Detect which cell encompasses the target text, then output its (x, y) center coordinate. 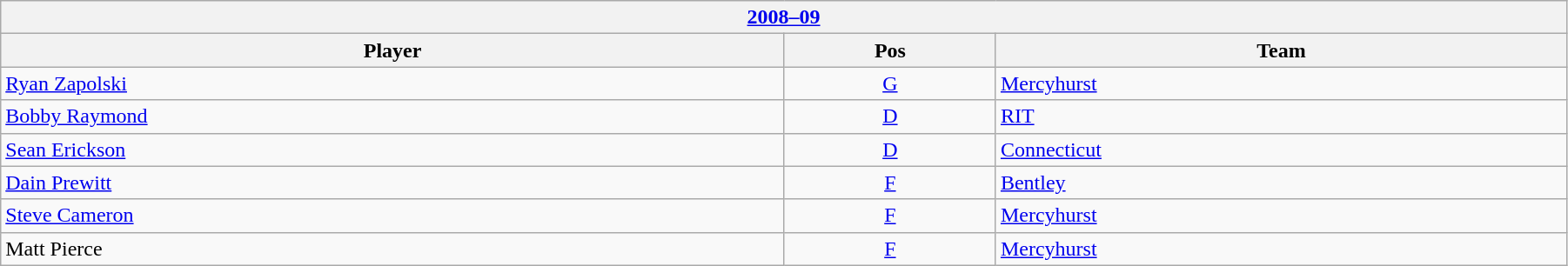
Connecticut (1281, 150)
Dain Prewitt (393, 183)
Sean Erickson (393, 150)
Player (393, 50)
Matt Pierce (393, 249)
RIT (1281, 116)
Bobby Raymond (393, 116)
Steve Cameron (393, 216)
Ryan Zapolski (393, 83)
Pos (889, 50)
G (889, 83)
Team (1281, 50)
Bentley (1281, 183)
2008–09 (784, 17)
